Pinpoint the cell where the given text exists, returning its [X, Y] midpoint coordinate. 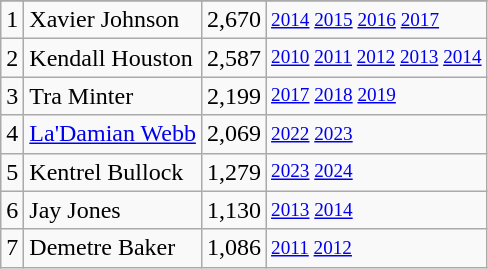
Xavier Johnson [113, 20]
3 [12, 96]
1,130 [234, 210]
6 [12, 210]
Jay Jones [113, 210]
2011 2012 [377, 248]
2,670 [234, 20]
2,587 [234, 58]
4 [12, 134]
2013 2014 [377, 210]
2017 2018 2019 [377, 96]
2 [12, 58]
2023 2024 [377, 172]
Tra Minter [113, 96]
2,069 [234, 134]
7 [12, 248]
1 [12, 20]
Kendall Houston [113, 58]
1,279 [234, 172]
5 [12, 172]
2022 2023 [377, 134]
2010 2011 2012 2013 2014 [377, 58]
Kentrel Bullock [113, 172]
Demetre Baker [113, 248]
2014 2015 2016 2017 [377, 20]
1,086 [234, 248]
La'Damian Webb [113, 134]
2,199 [234, 96]
